Pinpoint the cell where the given text exists, returning its [X, Y] midpoint coordinate. 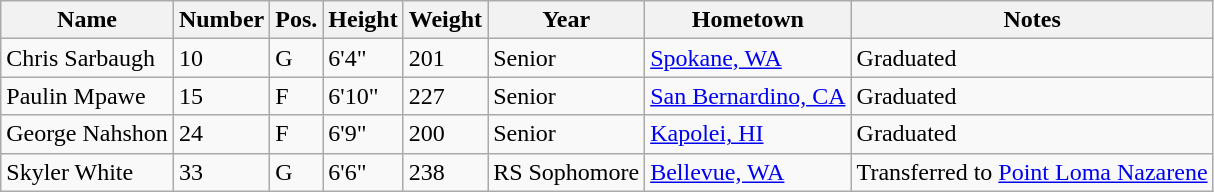
Chris Sarbaugh [88, 58]
238 [445, 172]
6'10" [363, 96]
George Nahshon [88, 134]
RS Sophomore [566, 172]
Weight [445, 20]
227 [445, 96]
San Bernardino, CA [748, 96]
6'4" [363, 58]
Height [363, 20]
6'9" [363, 134]
Kapolei, HI [748, 134]
15 [221, 96]
24 [221, 134]
Year [566, 20]
Number [221, 20]
Notes [1032, 20]
Hometown [748, 20]
Bellevue, WA [748, 172]
Pos. [296, 20]
6'6" [363, 172]
Transferred to Point Loma Nazarene [1032, 172]
Skyler White [88, 172]
10 [221, 58]
Name [88, 20]
Paulin Mpawe [88, 96]
33 [221, 172]
201 [445, 58]
Spokane, WA [748, 58]
200 [445, 134]
